Scan for the cell matching the given text and deliver its [x, y] coordinate at center. 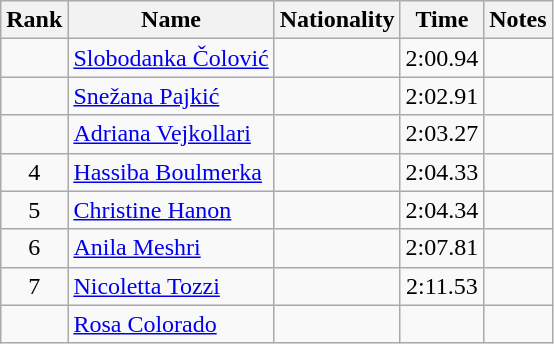
2:11.53 [442, 286]
2:07.81 [442, 248]
2:03.27 [442, 134]
Rank [34, 20]
Christine Hanon [171, 210]
6 [34, 248]
Nicoletta Tozzi [171, 286]
2:00.94 [442, 58]
Slobodanka Čolović [171, 58]
2:04.33 [442, 172]
Notes [518, 20]
7 [34, 286]
5 [34, 210]
Hassiba Boulmerka [171, 172]
Nationality [337, 20]
Rosa Colorado [171, 324]
Anila Meshri [171, 248]
Snežana Pajkić [171, 96]
Name [171, 20]
4 [34, 172]
Time [442, 20]
2:04.34 [442, 210]
Adriana Vejkollari [171, 134]
2:02.91 [442, 96]
